Extract the (x, y) coordinate from the center of the cell holding the provided text.  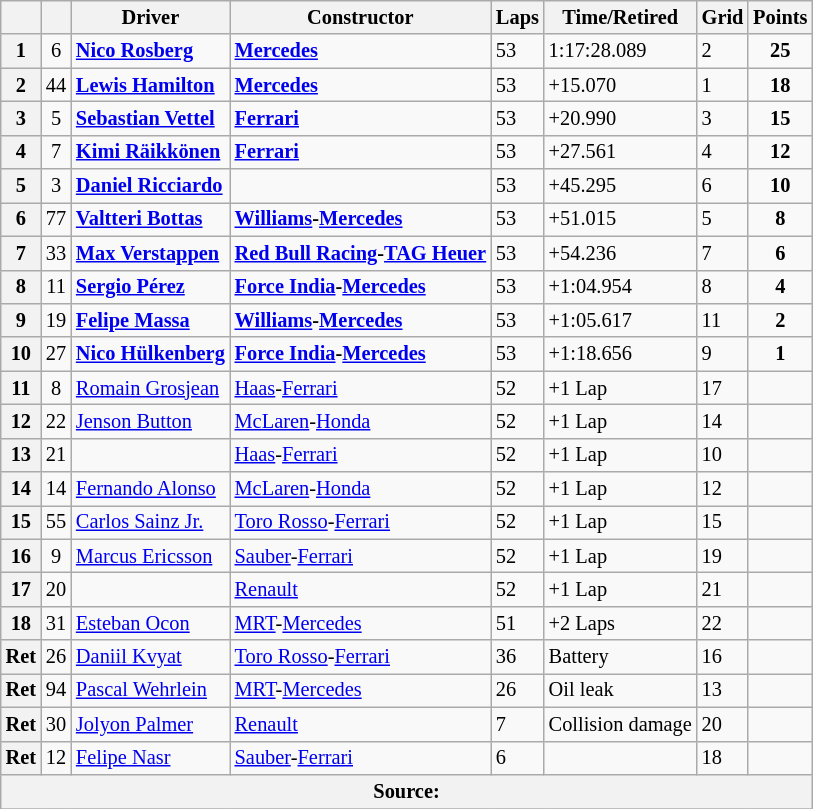
Kimi Räikkönen (150, 152)
+1:18.656 (620, 354)
33 (56, 253)
+45.295 (620, 186)
Sergio Pérez (150, 287)
44 (56, 85)
Points (780, 17)
1:17:28.089 (620, 51)
36 (518, 657)
25 (780, 51)
Red Bull Racing-TAG Heuer (360, 253)
Daniil Kvyat (150, 657)
Nico Hülkenberg (150, 354)
+1:05.617 (620, 320)
Felipe Massa (150, 320)
94 (56, 690)
Driver (150, 17)
Felipe Nasr (150, 758)
Laps (518, 17)
31 (56, 623)
Esteban Ocon (150, 623)
Carlos Sainz Jr. (150, 522)
30 (56, 724)
Fernando Alonso (150, 489)
77 (56, 219)
Source: (407, 791)
Constructor (360, 17)
+54.236 (620, 253)
Valtteri Bottas (150, 219)
Max Verstappen (150, 253)
+15.070 (620, 85)
Pascal Wehrlein (150, 690)
+20.990 (620, 118)
+51.015 (620, 219)
Jolyon Palmer (150, 724)
Lewis Hamilton (150, 85)
+27.561 (620, 152)
Battery (620, 657)
+1:04.954 (620, 287)
Marcus Ericsson (150, 556)
Collision damage (620, 724)
51 (518, 623)
Nico Rosberg (150, 51)
Jenson Button (150, 421)
Daniel Ricciardo (150, 186)
55 (56, 522)
Romain Grosjean (150, 388)
Time/Retired (620, 17)
Sebastian Vettel (150, 118)
Oil leak (620, 690)
+2 Laps (620, 623)
Grid (723, 17)
27 (56, 354)
